Pinpoint the cell where the given text exists, returning its [x, y] midpoint coordinate. 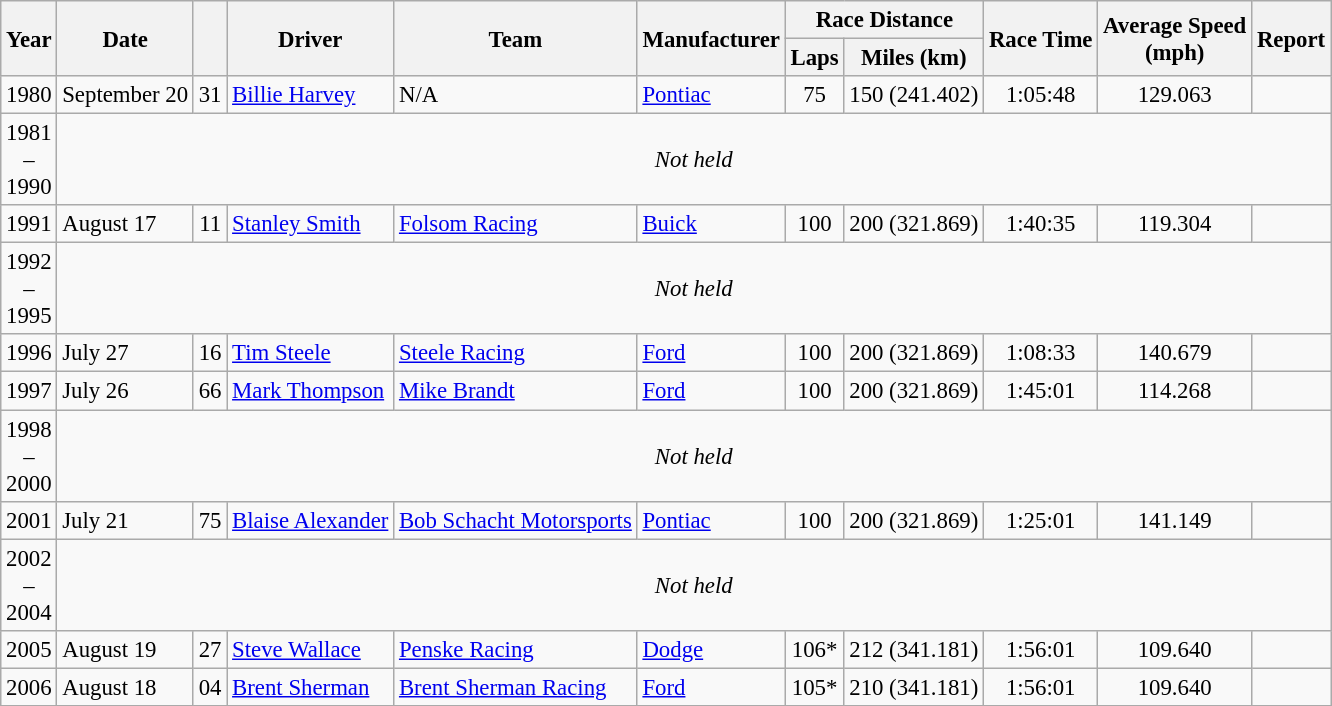
Mike Brandt [516, 391]
Team [516, 38]
141.149 [1175, 520]
1980 [29, 95]
July 21 [125, 520]
Penske Racing [516, 649]
Stanley Smith [310, 224]
2005 [29, 649]
106* [814, 649]
Brent Sherman [310, 687]
16 [210, 353]
1992–1995 [29, 289]
1:25:01 [1041, 520]
Driver [310, 38]
Bob Schacht Motorsports [516, 520]
Folsom Racing [516, 224]
Average Speed(mph) [1175, 38]
31 [210, 95]
2006 [29, 687]
Steele Racing [516, 353]
Year [29, 38]
212 (341.181) [914, 649]
105* [814, 687]
Date [125, 38]
Mark Thompson [310, 391]
27 [210, 649]
119.304 [1175, 224]
Manufacturer [711, 38]
Steve Wallace [310, 649]
210 (341.181) [914, 687]
August 18 [125, 687]
Laps [814, 58]
1996 [29, 353]
11 [210, 224]
1981–1990 [29, 160]
Billie Harvey [310, 95]
Tim Steele [310, 353]
1:08:33 [1041, 353]
Report [1292, 38]
1:05:48 [1041, 95]
129.063 [1175, 95]
Buick [711, 224]
August 19 [125, 649]
September 20 [125, 95]
Dodge [711, 649]
1:40:35 [1041, 224]
2001 [29, 520]
Brent Sherman Racing [516, 687]
1997 [29, 391]
04 [210, 687]
July 26 [125, 391]
66 [210, 391]
Race Distance [884, 20]
Miles (km) [914, 58]
July 27 [125, 353]
Race Time [1041, 38]
August 17 [125, 224]
1:45:01 [1041, 391]
2002–2004 [29, 585]
140.679 [1175, 353]
Blaise Alexander [310, 520]
1998–2000 [29, 456]
1991 [29, 224]
114.268 [1175, 391]
N/A [516, 95]
150 (241.402) [914, 95]
